Return [X, Y] of the center of cell containing provided text 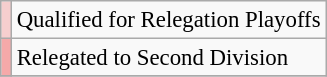
Relegated to Second Division [168, 58]
Qualified for Relegation Playoffs [168, 20]
